Return the (X, Y) coordinate for the center point of the cell that contains the specified text.  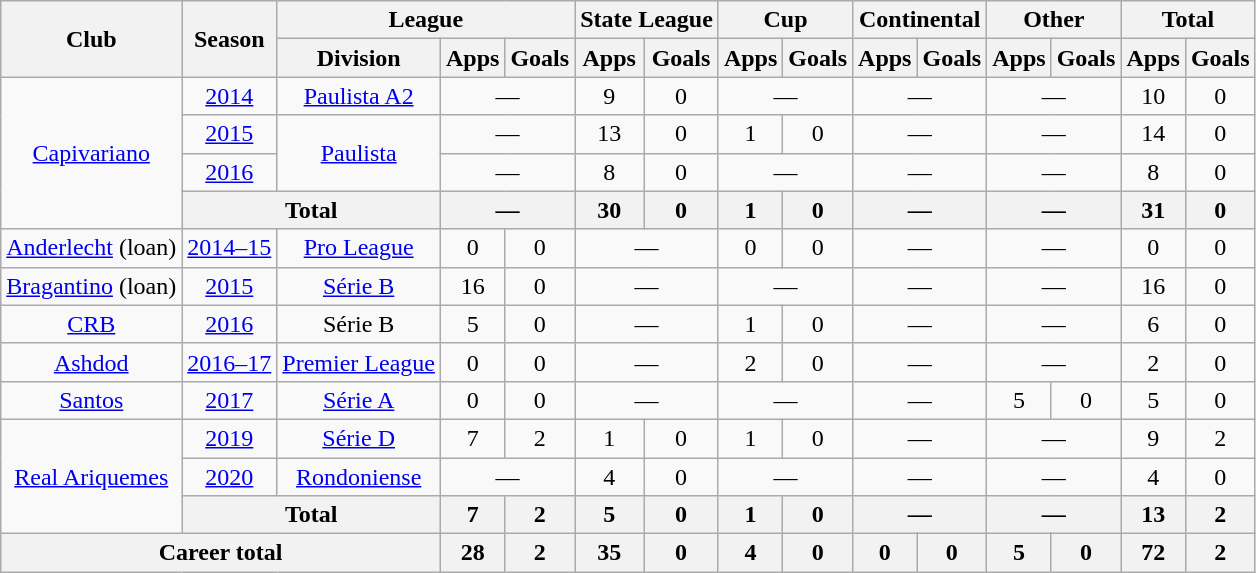
Real Ariquemes (92, 476)
2019 (230, 438)
2020 (230, 477)
League (426, 20)
30 (610, 210)
Paulista (359, 153)
Division (359, 58)
Season (230, 39)
2014 (230, 96)
Ashdod (92, 362)
Career total (221, 553)
Continental (920, 20)
28 (472, 553)
72 (1153, 553)
Cup (785, 20)
Capivariano (92, 153)
Club (92, 39)
CRB (92, 324)
Santos (92, 400)
35 (610, 553)
6 (1153, 324)
2014–15 (230, 248)
Série A (359, 400)
Rondoniense (359, 477)
2016–17 (230, 362)
Bragantino (loan) (92, 286)
14 (1153, 134)
State League (647, 20)
Pro League (359, 248)
2017 (230, 400)
Paulista A2 (359, 96)
Premier League (359, 362)
Anderlecht (loan) (92, 248)
31 (1153, 210)
10 (1153, 96)
Série D (359, 438)
Other (1054, 20)
